Capture the cell that displays the provided text and extract its (X, Y) central coordinate. 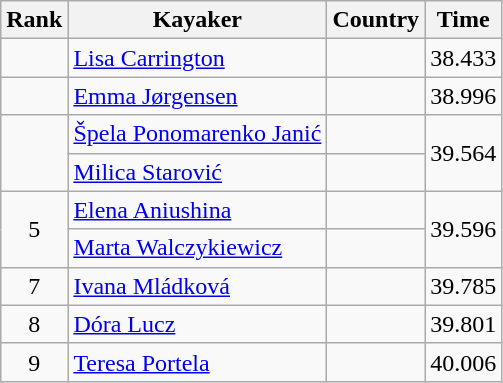
40.006 (464, 362)
38.996 (464, 96)
Emma Jørgensen (198, 96)
Ivana Mládková (198, 286)
Dóra Lucz (198, 324)
Teresa Portela (198, 362)
Time (464, 20)
Kayaker (198, 20)
39.785 (464, 286)
Milica Starović (198, 172)
38.433 (464, 58)
39.596 (464, 229)
39.564 (464, 153)
7 (34, 286)
8 (34, 324)
5 (34, 229)
Lisa Carrington (198, 58)
Country (376, 20)
Marta Walczykiewicz (198, 248)
Elena Aniushina (198, 210)
9 (34, 362)
39.801 (464, 324)
Špela Ponomarenko Janić (198, 134)
Rank (34, 20)
